Extract the (X, Y) coordinate from the center of the cell holding the provided text.  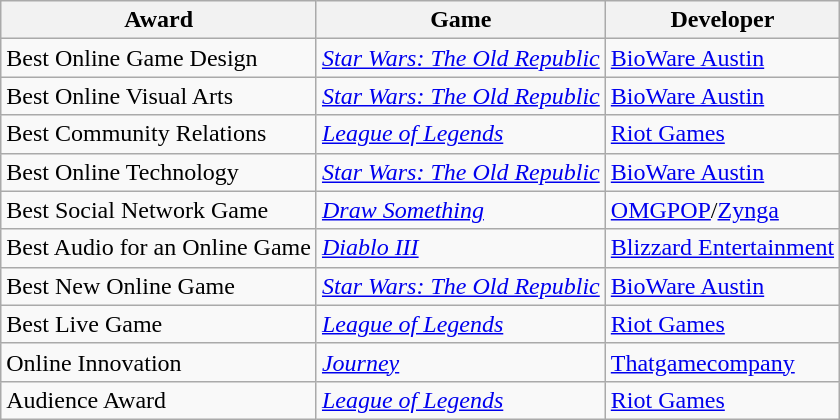
Diablo III (460, 248)
Best New Online Game (159, 286)
Best Community Relations (159, 134)
Draw Something (460, 210)
Best Live Game (159, 324)
Thatgamecompany (722, 362)
Developer (722, 20)
Best Online Visual Arts (159, 96)
OMGPOP/Zynga (722, 210)
Best Online Technology (159, 172)
Best Social Network Game (159, 210)
Audience Award (159, 400)
Award (159, 20)
Online Innovation (159, 362)
Journey (460, 362)
Best Audio for an Online Game (159, 248)
Game (460, 20)
Blizzard Entertainment (722, 248)
Best Online Game Design (159, 58)
